Return the (x, y) coordinate for the center point of the cell that contains the specified text.  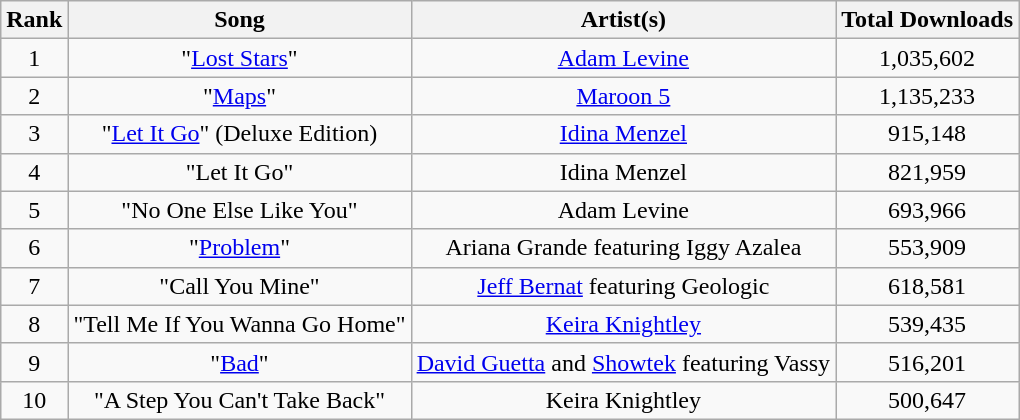
693,966 (928, 210)
618,581 (928, 286)
1,035,602 (928, 58)
9 (34, 362)
Jeff Bernat featuring Geologic (624, 286)
"Bad" (240, 362)
"Maps" (240, 96)
6 (34, 248)
553,909 (928, 248)
2 (34, 96)
"A Step You Can't Take Back" (240, 400)
Rank (34, 20)
500,647 (928, 400)
915,148 (928, 134)
"Call You Mine" (240, 286)
821,959 (928, 172)
Ariana Grande featuring Iggy Azalea (624, 248)
"Let It Go" (Deluxe Edition) (240, 134)
"No One Else Like You" (240, 210)
7 (34, 286)
Artist(s) (624, 20)
Maroon 5 (624, 96)
4 (34, 172)
5 (34, 210)
539,435 (928, 324)
516,201 (928, 362)
"Tell Me If You Wanna Go Home" (240, 324)
"Lost Stars" (240, 58)
10 (34, 400)
1,135,233 (928, 96)
"Let It Go" (240, 172)
1 (34, 58)
Total Downloads (928, 20)
Song (240, 20)
David Guetta and Showtek featuring Vassy (624, 362)
8 (34, 324)
3 (34, 134)
"Problem" (240, 248)
